Return the (x, y) coordinate for the center point of the cell that contains the specified text.  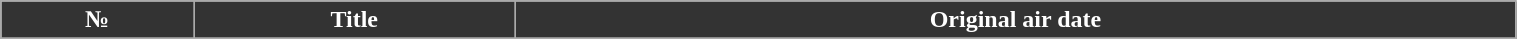
Title (354, 20)
Original air date (1016, 20)
№ (98, 20)
